Find where the given text appears and provide that cell's center as [x, y] coordinate. 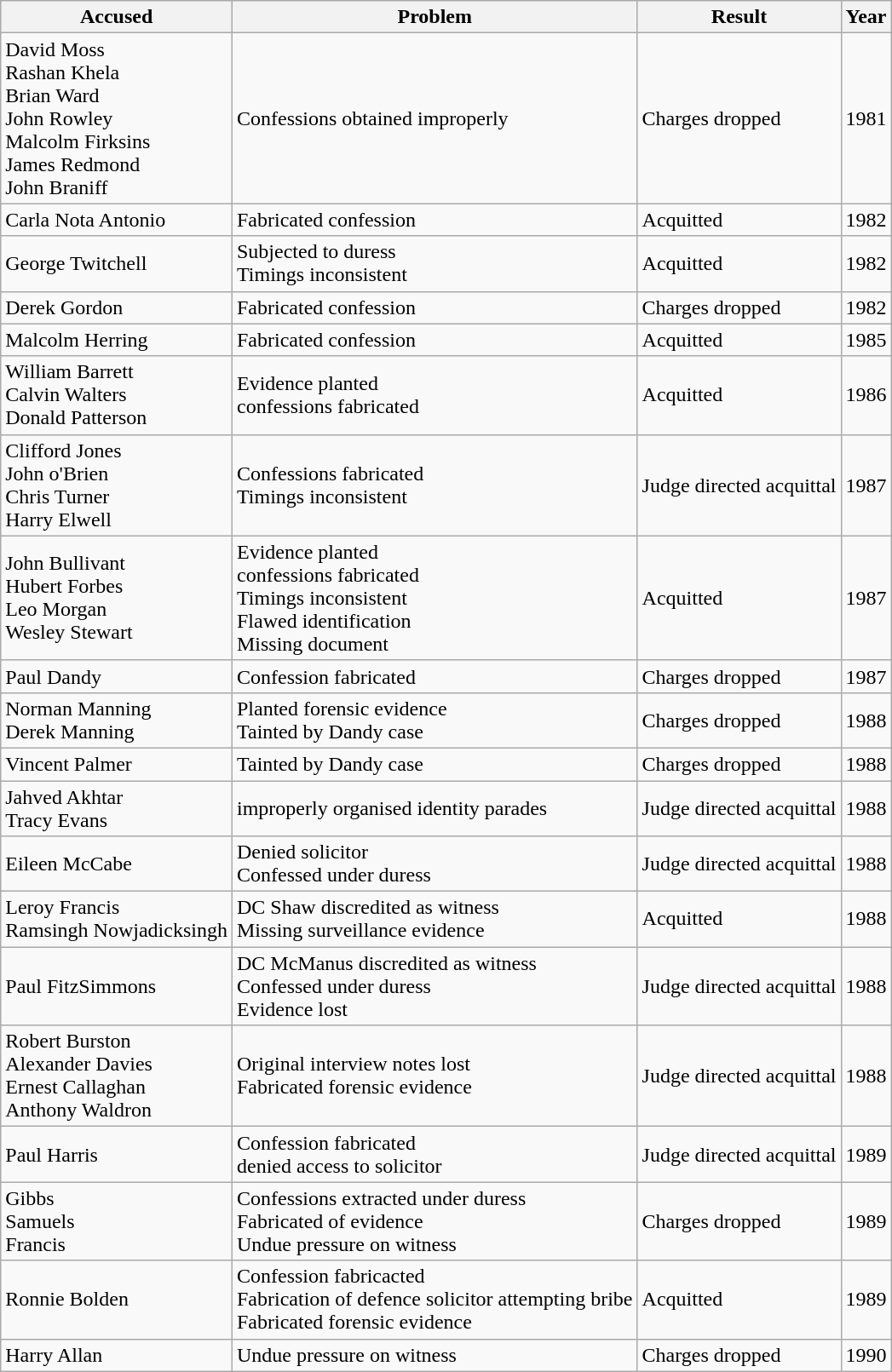
Planted forensic evidenceTainted by Dandy case [434, 720]
Norman ManningDerek Manning [117, 720]
Malcolm Herring [117, 340]
Denied solicitorConfessed under duress [434, 864]
1990 [866, 1355]
Result [739, 17]
improperly organised identity parades [434, 807]
Ronnie Bolden [117, 1300]
Paul Harris [117, 1155]
Original interview notes lostFabricated forensic evidence [434, 1076]
Paul FitzSimmons [117, 986]
George Twitchell [117, 264]
1981 [866, 118]
GibbsSamuelsFrancis [117, 1221]
1985 [866, 340]
Undue pressure on witness [434, 1355]
Tainted by Dandy case [434, 764]
Year [866, 17]
Confessions extracted under duressFabricated of evidenceUndue pressure on witness [434, 1221]
Eileen McCabe [117, 864]
Subjected to duressTimings inconsistent [434, 264]
Confession fabricated [434, 676]
Clifford JonesJohn o'BrienChris TurnerHarry Elwell [117, 485]
Jahved AkhtarTracy Evans [117, 807]
Confessions obtained improperly [434, 118]
David MossRashan KhelaBrian WardJohn RowleyMalcolm FirksinsJames RedmondJohn Braniff [117, 118]
Evidence plantedconfessions fabricatedTimings inconsistentFlawed identificationMissing document [434, 598]
Confession fabricactedFabrication of defence solicitor attempting bribeFabricated forensic evidence [434, 1300]
DC McManus discredited as witnessConfessed under duressEvidence lost [434, 986]
Evidence plantedconfessions fabricated [434, 395]
Confession fabricateddenied access to solicitor [434, 1155]
William BarrettCalvin WaltersDonald Patterson [117, 395]
Leroy FrancisRamsingh Nowjadicksingh [117, 920]
Harry Allan [117, 1355]
John BullivantHubert ForbesLeo MorganWesley Stewart [117, 598]
Robert BurstonAlexander DaviesErnest CallaghanAnthony Waldron [117, 1076]
DC Shaw discredited as witnessMissing surveillance evidence [434, 920]
Derek Gordon [117, 307]
Vincent Palmer [117, 764]
Carla Nota Antonio [117, 220]
Accused [117, 17]
1986 [866, 395]
Paul Dandy [117, 676]
Problem [434, 17]
Confessions fabricatedTimings inconsistent [434, 485]
